Return (X, Y) of the center of cell containing provided text 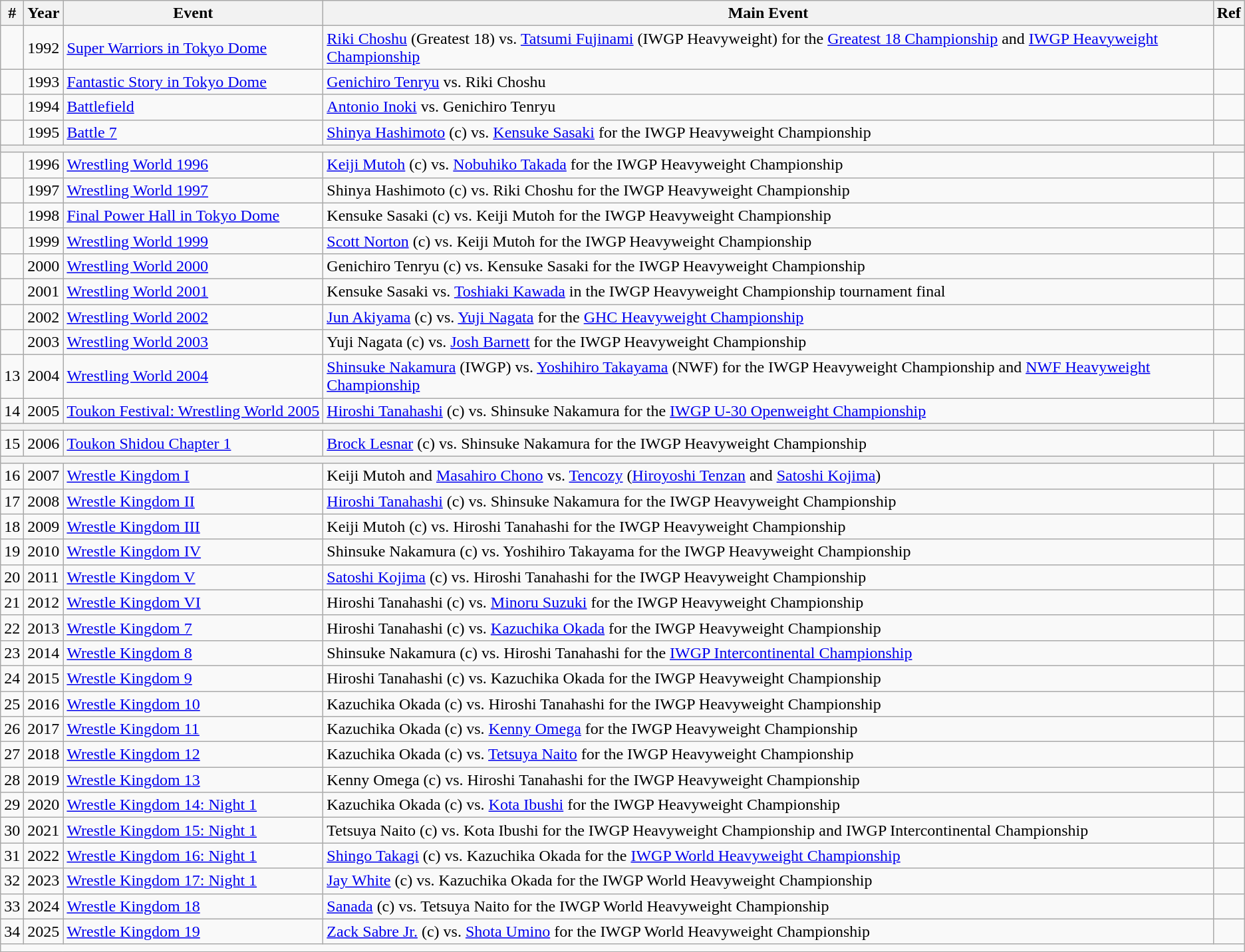
Keiji Mutoh and Masahiro Chono vs. Tencozy (Hiroyoshi Tenzan and Satoshi Kojima) (768, 476)
Year (44, 13)
1993 (44, 82)
Antonio Inoki vs. Genichiro Tenryu (768, 107)
Genichiro Tenryu vs. Riki Choshu (768, 82)
Wrestle Kingdom 7 (193, 628)
Jun Akiyama (c) vs. Yuji Nagata for the GHC Heavyweight Championship (768, 317)
Toukon Festival: Wrestling World 2005 (193, 411)
Kazuchika Okada (c) vs. Hiroshi Tanahashi for the IWGP Heavyweight Championship (768, 704)
2000 (44, 266)
Kazuchika Okada (c) vs. Tetsuya Naito for the IWGP Heavyweight Championship (768, 755)
Shinsuke Nakamura (c) vs. Hiroshi Tanahashi for the IWGP Intercontinental Championship (768, 653)
2007 (44, 476)
Kenny Omega (c) vs. Hiroshi Tanahashi for the IWGP Heavyweight Championship (768, 780)
Hiroshi Tanahashi (c) vs. Minoru Suzuki for the IWGP Heavyweight Championship (768, 602)
Wrestling World 2000 (193, 266)
Wrestle Kingdom IV (193, 552)
2024 (44, 906)
23 (12, 653)
Super Warriors in Tokyo Dome (193, 48)
Scott Norton (c) vs. Keiji Mutoh for the IWGP Heavyweight Championship (768, 241)
1998 (44, 215)
25 (12, 704)
Event (193, 13)
2001 (44, 291)
Sanada (c) vs. Tetsuya Naito for the IWGP World Heavyweight Championship (768, 906)
Tetsuya Naito (c) vs. Kota Ibushi for the IWGP Heavyweight Championship and IWGP Intercontinental Championship (768, 830)
Final Power Hall in Tokyo Dome (193, 215)
Jay White (c) vs. Kazuchika Okada for the IWGP World Heavyweight Championship (768, 881)
2009 (44, 527)
Wrestle Kingdom 9 (193, 678)
Wrestle Kingdom 13 (193, 780)
Wrestling World 2002 (193, 317)
Main Event (768, 13)
Wrestle Kingdom I (193, 476)
22 (12, 628)
Fantastic Story in Tokyo Dome (193, 82)
Wrestle Kingdom 10 (193, 704)
21 (12, 602)
Kensuke Sasaki (c) vs. Keiji Mutoh for the IWGP Heavyweight Championship (768, 215)
Wrestling World 1999 (193, 241)
Wrestle Kingdom 19 (193, 931)
Wrestle Kingdom 16: Night 1 (193, 856)
Toukon Shidou Chapter 1 (193, 443)
Satoshi Kojima (c) vs. Hiroshi Tanahashi for the IWGP Heavyweight Championship (768, 577)
16 (12, 476)
2005 (44, 411)
Shinsuke Nakamura (c) vs. Yoshihiro Takayama for the IWGP Heavyweight Championship (768, 552)
2012 (44, 602)
19 (12, 552)
2023 (44, 881)
2015 (44, 678)
2014 (44, 653)
18 (12, 527)
28 (12, 780)
2004 (44, 376)
# (12, 13)
Wrestle Kingdom 18 (193, 906)
2017 (44, 729)
26 (12, 729)
2020 (44, 805)
Riki Choshu (Greatest 18) vs. Tatsumi Fujinami (IWGP Heavyweight) for the Greatest 18 Championship and IWGP Heavyweight Championship (768, 48)
Battle 7 (193, 132)
32 (12, 881)
2002 (44, 317)
Hiroshi Tanahashi (c) vs. Shinsuke Nakamura for the IWGP Heavyweight Championship (768, 501)
2025 (44, 931)
2016 (44, 704)
Zack Sabre Jr. (c) vs. Shota Umino for the IWGP World Heavyweight Championship (768, 931)
2003 (44, 342)
Shingo Takagi (c) vs. Kazuchika Okada for the IWGP World Heavyweight Championship (768, 856)
Shinya Hashimoto (c) vs. Kensuke Sasaki for the IWGP Heavyweight Championship (768, 132)
20 (12, 577)
Wrestle Kingdom VI (193, 602)
Wrestle Kingdom III (193, 527)
Kensuke Sasaki vs. Toshiaki Kawada in the IWGP Heavyweight Championship tournament final (768, 291)
Wrestle Kingdom 8 (193, 653)
Yuji Nagata (c) vs. Josh Barnett for the IWGP Heavyweight Championship (768, 342)
14 (12, 411)
Wrestle Kingdom 17: Night 1 (193, 881)
Kazuchika Okada (c) vs. Kenny Omega for the IWGP Heavyweight Championship (768, 729)
Wrestle Kingdom 11 (193, 729)
Battlefield (193, 107)
Hiroshi Tanahashi (c) vs. Shinsuke Nakamura for the IWGP U-30 Openweight Championship (768, 411)
2018 (44, 755)
Wrestling World 1997 (193, 190)
24 (12, 678)
Shinya Hashimoto (c) vs. Riki Choshu for the IWGP Heavyweight Championship (768, 190)
Wrestling World 2003 (193, 342)
2008 (44, 501)
Wrestle Kingdom 12 (193, 755)
1996 (44, 165)
1995 (44, 132)
1999 (44, 241)
1994 (44, 107)
Wrestling World 2004 (193, 376)
2006 (44, 443)
1992 (44, 48)
2010 (44, 552)
Wrestling World 2001 (193, 291)
Wrestle Kingdom 14: Night 1 (193, 805)
13 (12, 376)
Keiji Mutoh (c) vs. Nobuhiko Takada for the IWGP Heavyweight Championship (768, 165)
Shinsuke Nakamura (IWGP) vs. Yoshihiro Takayama (NWF) for the IWGP Heavyweight Championship and NWF Heavyweight Championship (768, 376)
30 (12, 830)
29 (12, 805)
2021 (44, 830)
2011 (44, 577)
Genichiro Tenryu (c) vs. Kensuke Sasaki for the IWGP Heavyweight Championship (768, 266)
33 (12, 906)
Brock Lesnar (c) vs. Shinsuke Nakamura for the IWGP Heavyweight Championship (768, 443)
Kazuchika Okada (c) vs. Kota Ibushi for the IWGP Heavyweight Championship (768, 805)
Keiji Mutoh (c) vs. Hiroshi Tanahashi for the IWGP Heavyweight Championship (768, 527)
17 (12, 501)
Wrestling World 1996 (193, 165)
Ref (1229, 13)
2022 (44, 856)
Wrestle Kingdom 15: Night 1 (193, 830)
27 (12, 755)
31 (12, 856)
15 (12, 443)
1997 (44, 190)
2013 (44, 628)
Wrestle Kingdom II (193, 501)
Wrestle Kingdom V (193, 577)
34 (12, 931)
2019 (44, 780)
